Return [x, y] of the center of cell containing provided text 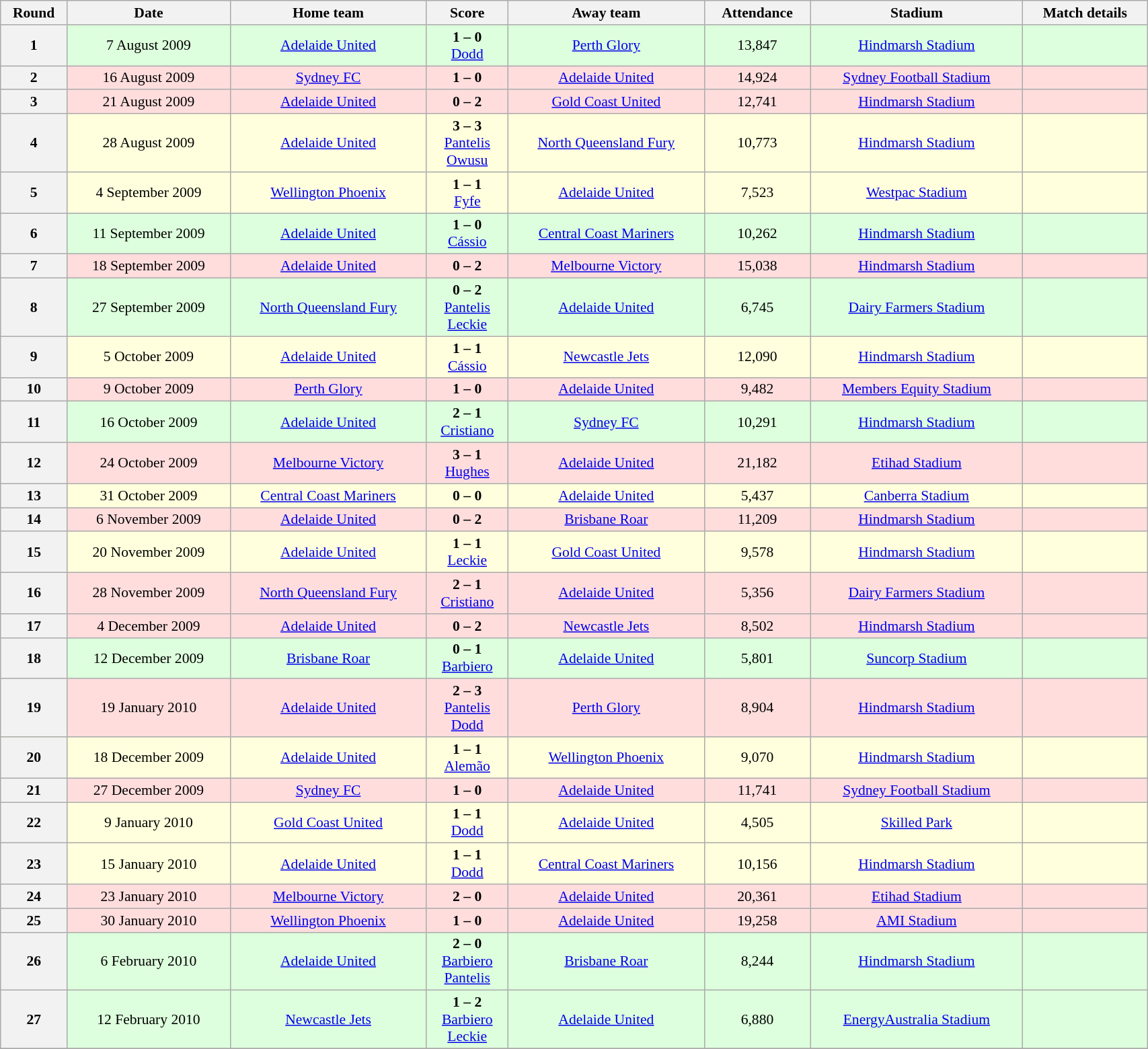
19 January 2010 [149, 709]
Score [467, 13]
8,244 [757, 962]
26 [34, 962]
1 – 0Dodd [467, 46]
Round [34, 13]
9,578 [757, 553]
9 [34, 356]
AMI Stadium [917, 921]
5,356 [757, 593]
6,880 [757, 1019]
28 November 2009 [149, 593]
12 December 2009 [149, 658]
8 [34, 308]
10 [34, 389]
24 October 2009 [149, 463]
9,070 [757, 757]
12,090 [757, 356]
9 January 2010 [149, 823]
21 [34, 790]
Date [149, 13]
18 December 2009 [149, 757]
10,156 [757, 863]
9 October 2009 [149, 389]
3 – 1Hughes [467, 463]
EnergyAustralia Stadium [917, 1019]
11,209 [757, 520]
15 [34, 553]
7 [34, 266]
19,258 [757, 921]
2 [34, 78]
14 [34, 520]
16 August 2009 [149, 78]
7,523 [757, 192]
1 – 1Leckie [467, 553]
6 February 2010 [149, 962]
7 August 2009 [149, 46]
4 [34, 143]
1 [34, 46]
12 [34, 463]
2 – 3Pantelis Dodd [467, 709]
Skilled Park [917, 823]
2 – 0Barbiero Pantelis [467, 962]
5,801 [757, 658]
11 [34, 422]
Westpac Stadium [917, 192]
11 September 2009 [149, 234]
Home team [328, 13]
19 [34, 709]
5 October 2009 [149, 356]
17 [34, 626]
18 September 2009 [149, 266]
8,904 [757, 709]
27 December 2009 [149, 790]
4,505 [757, 823]
24 [34, 896]
12,741 [757, 102]
22 [34, 823]
10,291 [757, 422]
1 – 1Alemão [467, 757]
21,182 [757, 463]
14,924 [757, 78]
27 [34, 1019]
25 [34, 921]
2 – 1Cristiano [467, 593]
Away team [607, 13]
21 August 2009 [149, 102]
10,262 [757, 234]
16 [34, 593]
0 – 1Barbiero [467, 658]
15 January 2010 [149, 863]
8,502 [757, 626]
15,038 [757, 266]
9,482 [757, 389]
Stadium [917, 13]
Members Equity Stadium [917, 389]
6 November 2009 [149, 520]
1 – 1Fyfe [467, 192]
13 [34, 496]
5 [34, 192]
Match details [1085, 13]
27 September 2009 [149, 308]
12 February 2010 [149, 1019]
11,741 [757, 790]
2 – 0 [467, 896]
0 – 2Pantelis Leckie [467, 308]
2 – 1 Cristiano [467, 422]
23 [34, 863]
23 January 2010 [149, 896]
3 – 3Pantelis Owusu [467, 143]
4 December 2009 [149, 626]
6 [34, 234]
13,847 [757, 46]
Attendance [757, 13]
20 [34, 757]
20,361 [757, 896]
10,773 [757, 143]
Suncorp Stadium [917, 658]
Canberra Stadium [917, 496]
4 September 2009 [149, 192]
5,437 [757, 496]
3 [34, 102]
28 August 2009 [149, 143]
6,745 [757, 308]
30 January 2010 [149, 921]
20 November 2009 [149, 553]
1 – 2Barbiero Leckie [467, 1019]
1 – 1Cássio [467, 356]
0 – 0 [467, 496]
16 October 2009 [149, 422]
1 – 0Cássio [467, 234]
31 October 2009 [149, 496]
18 [34, 658]
